Capture the cell that displays the provided text and extract its [x, y] central coordinate. 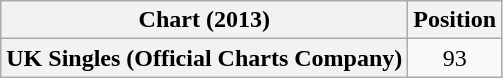
Chart (2013) [204, 20]
Position [455, 20]
93 [455, 58]
UK Singles (Official Charts Company) [204, 58]
